From the cell containing the given text, extract its center point as (x, y) coordinate. 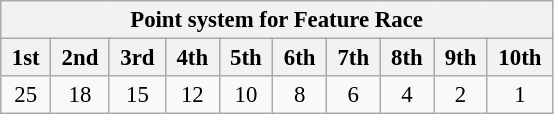
18 (80, 95)
12 (192, 95)
25 (26, 95)
9th (461, 58)
4 (407, 95)
15 (137, 95)
10th (520, 58)
3rd (137, 58)
1 (520, 95)
2 (461, 95)
1st (26, 58)
Point system for Feature Race (277, 20)
6th (300, 58)
7th (353, 58)
8 (300, 95)
10 (246, 95)
5th (246, 58)
2nd (80, 58)
6 (353, 95)
4th (192, 58)
8th (407, 58)
